Locate the cell with the specified text and output its (x, y) center coordinate. 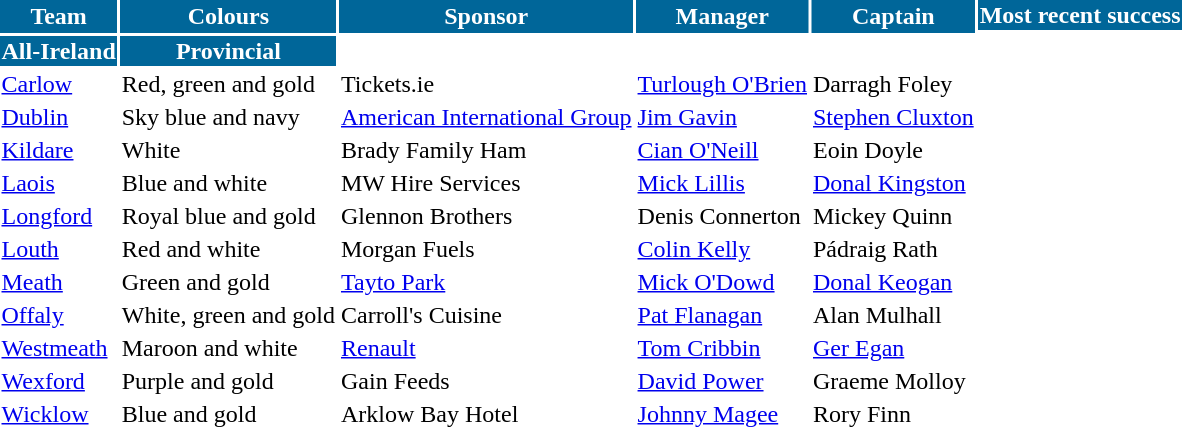
Purple and gold (228, 381)
Tom Cribbin (722, 348)
Sky blue and navy (228, 117)
MW Hire Services (486, 183)
Darragh Foley (894, 84)
Mick O'Dowd (722, 282)
Turlough O'Brien (722, 84)
Longford (58, 216)
Colours (228, 16)
Sponsor (486, 16)
Blue and white (228, 183)
Cian O'Neill (722, 150)
Royal blue and gold (228, 216)
Captain (894, 16)
Gain Feeds (486, 381)
Green and gold (228, 282)
Donal Keogan (894, 282)
Team (58, 16)
Pádraig Rath (894, 249)
Offaly (58, 315)
Manager (722, 16)
Ger Egan (894, 348)
White (228, 150)
Maroon and white (228, 348)
Carlow (58, 84)
Kildare (58, 150)
Mickey Quinn (894, 216)
Westmeath (58, 348)
Eoin Doyle (894, 150)
Laois (58, 183)
All-Ireland (58, 51)
Wexford (58, 381)
Donal Kingston (894, 183)
Stephen Cluxton (894, 117)
Jim Gavin (722, 117)
Meath (58, 282)
Provincial (228, 51)
Carroll's Cuisine (486, 315)
Tickets.ie (486, 84)
Dublin (58, 117)
Morgan Fuels (486, 249)
White, green and gold (228, 315)
Colin Kelly (722, 249)
Renault (486, 348)
Red, green and gold (228, 84)
Mick Lillis (722, 183)
Denis Connerton (722, 216)
Pat Flanagan (722, 315)
Alan Mulhall (894, 315)
Red and white (228, 249)
American International Group (486, 117)
Glennon Brothers (486, 216)
Tayto Park (486, 282)
Brady Family Ham (486, 150)
Louth (58, 249)
Most recent success (1080, 15)
Graeme Molloy (894, 381)
David Power (722, 381)
